Return (X, Y) of the center of cell containing provided text 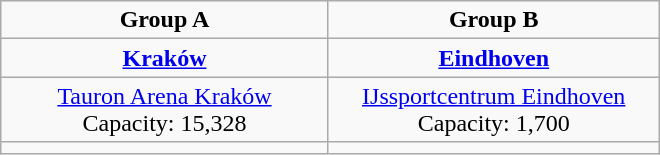
Eindhoven (494, 58)
Group A (164, 20)
IJssportcentrum EindhovenCapacity: 1,700 (494, 110)
Tauron Arena KrakówCapacity: 15,328 (164, 110)
Group B (494, 20)
Kraków (164, 58)
